Return [X, Y] of the center of cell containing provided text 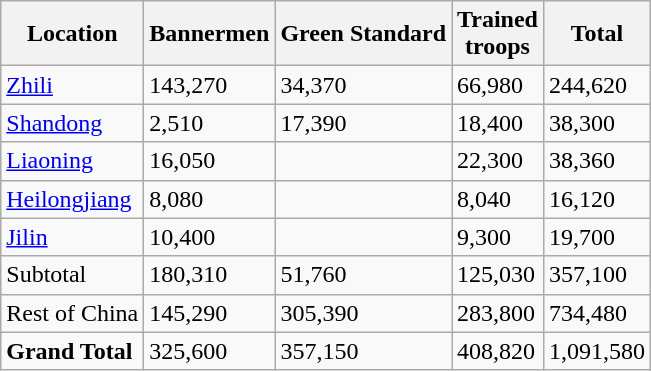
143,270 [210, 85]
734,480 [596, 313]
Total [596, 34]
283,800 [498, 313]
22,300 [498, 161]
145,290 [210, 313]
325,600 [210, 351]
51,760 [364, 275]
19,700 [596, 237]
408,820 [498, 351]
66,980 [498, 85]
Zhili [72, 85]
Green Standard [364, 34]
2,510 [210, 123]
16,050 [210, 161]
357,150 [364, 351]
Subtotal [72, 275]
Location [72, 34]
Liaoning [72, 161]
16,120 [596, 199]
34,370 [364, 85]
Shandong [72, 123]
Heilongjiang [72, 199]
9,300 [498, 237]
8,040 [498, 199]
Trainedtroops [498, 34]
125,030 [498, 275]
357,100 [596, 275]
244,620 [596, 85]
1,091,580 [596, 351]
Grand Total [72, 351]
18,400 [498, 123]
Rest of China [72, 313]
10,400 [210, 237]
Bannermen [210, 34]
38,360 [596, 161]
305,390 [364, 313]
17,390 [364, 123]
38,300 [596, 123]
Jilin [72, 237]
180,310 [210, 275]
8,080 [210, 199]
